Search for the cell housing the specified text and yield its [X, Y] center coordinate. 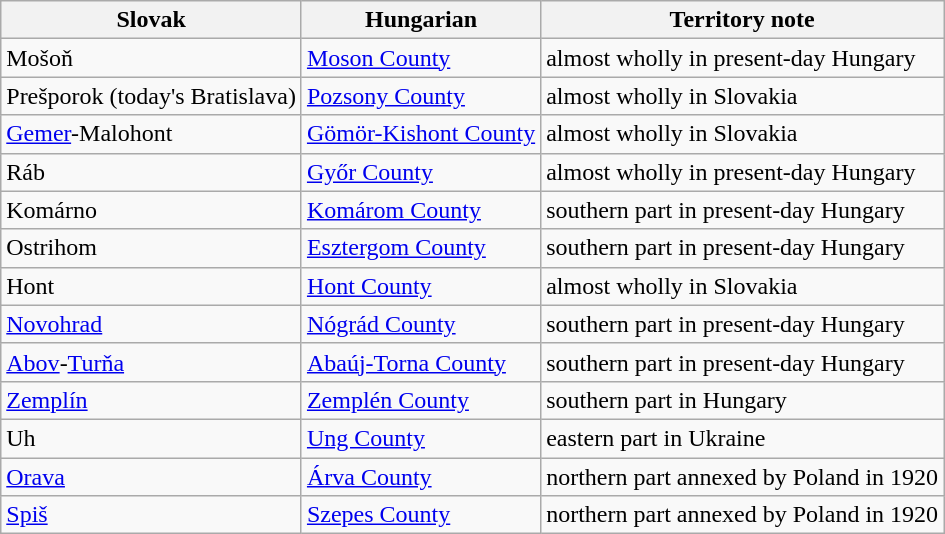
Hont [152, 286]
Abov-Turňa [152, 362]
eastern part in Ukraine [742, 438]
Slovak [152, 20]
Komárno [152, 210]
Zemplén County [420, 400]
Hungarian [420, 20]
Pozsony County [420, 96]
Orava [152, 477]
Komárom County [420, 210]
Ráb [152, 172]
Esztergom County [420, 248]
Gemer-Malohont [152, 134]
Árva County [420, 477]
Szepes County [420, 515]
Nógrád County [420, 324]
Zemplín [152, 400]
Spiš [152, 515]
Ostrihom [152, 248]
Ung County [420, 438]
Territory note [742, 20]
Uh [152, 438]
Prešporok (today's Bratislava) [152, 96]
Gömör-Kishont County [420, 134]
Abaúj-Torna County [420, 362]
Novohrad [152, 324]
Moson County [420, 58]
Mošoň [152, 58]
Hont County [420, 286]
southern part in Hungary [742, 400]
Győr County [420, 172]
